Scan for the cell matching the given text and deliver its [x, y] coordinate at center. 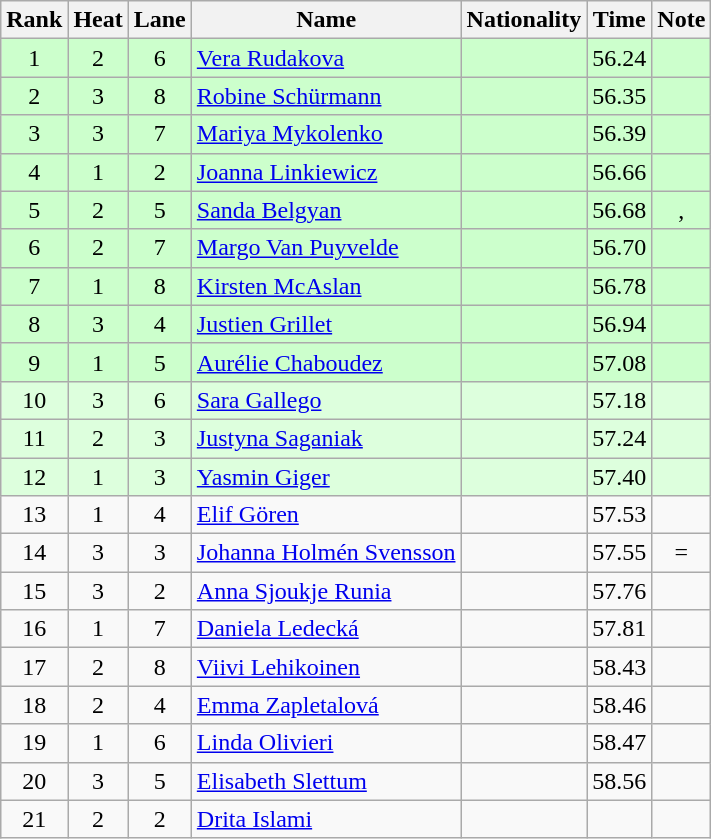
Joanna Linkiewicz [326, 172]
Elif Gören [326, 515]
Johanna Holmén Svensson [326, 553]
57.81 [620, 629]
Daniela Ledecká [326, 629]
Anna Sjoukje Runia [326, 591]
16 [34, 629]
Nationality [524, 20]
Justyna Saganiak [326, 438]
57.24 [620, 438]
56.70 [620, 248]
13 [34, 515]
11 [34, 438]
Heat [98, 20]
57.53 [620, 515]
Sanda Belgyan [326, 210]
57.76 [620, 591]
Time [620, 20]
56.94 [620, 324]
17 [34, 667]
Linda Olivieri [326, 743]
Margo Van Puyvelde [326, 248]
18 [34, 705]
Vera Rudakova [326, 58]
58.56 [620, 781]
58.47 [620, 743]
57.55 [620, 553]
= [682, 553]
56.24 [620, 58]
57.40 [620, 477]
Viivi Lehikoinen [326, 667]
Name [326, 20]
15 [34, 591]
Note [682, 20]
14 [34, 553]
10 [34, 400]
Aurélie Chaboudez [326, 362]
Lane [160, 20]
, [682, 210]
56.78 [620, 286]
21 [34, 819]
Justien Grillet [326, 324]
56.68 [620, 210]
Emma Zapletalová [326, 705]
Drita Islami [326, 819]
Kirsten McAslan [326, 286]
9 [34, 362]
Robine Schürmann [326, 96]
Mariya Mykolenko [326, 134]
Yasmin Giger [326, 477]
20 [34, 781]
Rank [34, 20]
57.18 [620, 400]
56.35 [620, 96]
Elisabeth Slettum [326, 781]
58.43 [620, 667]
57.08 [620, 362]
Sara Gallego [326, 400]
56.66 [620, 172]
19 [34, 743]
12 [34, 477]
56.39 [620, 134]
58.46 [620, 705]
